Return the [X, Y] coordinate for the center point of the cell that contains the specified text.  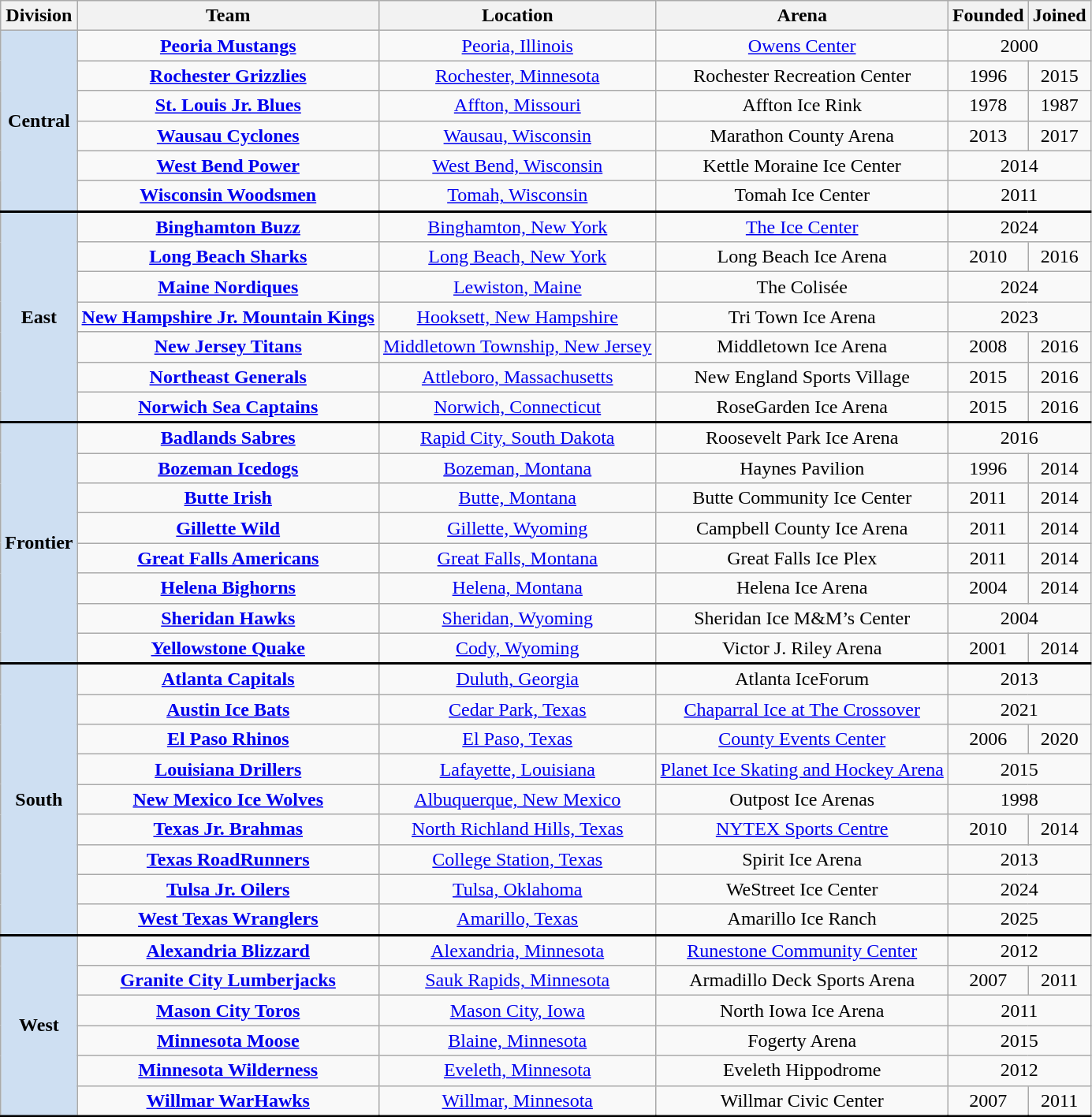
Helena Bighorns [228, 588]
Northeast Generals [228, 377]
Binghamton, New York [517, 227]
Butte Irish [228, 498]
2001 [988, 648]
Mason City, Iowa [517, 1011]
Arena [802, 16]
Binghamton Buzz [228, 227]
Alexandria, Minnesota [517, 951]
Rochester, Minnesota [517, 76]
Location [517, 16]
Badlands Sabres [228, 438]
Wisconsin Woodsmen [228, 195]
Granite City Lumberjacks [228, 981]
Sheridan Ice M&M’s Center [802, 618]
Tri Town Ice Arena [802, 317]
Eveleth, Minnesota [517, 1070]
Frontier [39, 543]
West [39, 1026]
Long Beach Ice Arena [802, 257]
New Jersey Titans [228, 347]
Peoria, Illinois [517, 46]
2006 [988, 739]
WeStreet Ice Center [802, 889]
Bozeman Icedogs [228, 468]
Willmar, Minnesota [517, 1100]
Cedar Park, Texas [517, 709]
Minnesota Wilderness [228, 1070]
Blaine, Minnesota [517, 1041]
Atlanta Capitals [228, 680]
Affton, Missouri [517, 106]
1998 [1019, 799]
Gillette, Wyoming [517, 528]
Long Beach Sharks [228, 257]
Team [228, 16]
Rochester Recreation Center [802, 76]
Fogerty Arena [802, 1041]
2008 [988, 347]
Helena Ice Arena [802, 588]
Long Beach, New York [517, 257]
County Events Center [802, 739]
Division [39, 16]
Roosevelt Park Ice Arena [802, 438]
Amarillo Ice Ranch [802, 919]
Tomah, Wisconsin [517, 195]
Lewiston, Maine [517, 287]
Eveleth Hippodrome [802, 1070]
Duluth, Georgia [517, 680]
The Colisée [802, 287]
Texas Jr. Brahmas [228, 829]
Sheridan, Wyoming [517, 618]
Atlanta IceForum [802, 680]
Mason City Toros [228, 1011]
NYTEX Sports Centre [802, 829]
Norwich, Connecticut [517, 407]
Willmar WarHawks [228, 1100]
RoseGarden Ice Arena [802, 407]
Sheridan Hawks [228, 618]
2021 [1019, 709]
Butte Community Ice Center [802, 498]
1978 [988, 106]
St. Louis Jr. Blues [228, 106]
Yellowstone Quake [228, 648]
Butte, Montana [517, 498]
Great Falls Ice Plex [802, 558]
Austin Ice Bats [228, 709]
Alexandria Blizzard [228, 951]
New Mexico Ice Wolves [228, 799]
West Texas Wranglers [228, 919]
Spirit Ice Arena [802, 859]
Maine Nordiques [228, 287]
Tomah Ice Center [802, 195]
Central [39, 121]
2000 [1019, 46]
Helena, Montana [517, 588]
Louisiana Drillers [228, 769]
Affton Ice Rink [802, 106]
West Bend, Wisconsin [517, 166]
Wausau Cyclones [228, 136]
Great Falls, Montana [517, 558]
Victor J. Riley Arena [802, 648]
Joined [1060, 16]
Willmar Civic Center [802, 1100]
Rochester Grizzlies [228, 76]
Lafayette, Louisiana [517, 769]
Wausau, Wisconsin [517, 136]
Chaparral Ice at The Crossover [802, 709]
Attleboro, Massachusetts [517, 377]
Hooksett, New Hampshire [517, 317]
2025 [1019, 919]
2020 [1060, 739]
Kettle Moraine Ice Center [802, 166]
Middletown Ice Arena [802, 347]
Sauk Rapids, Minnesota [517, 981]
Amarillo, Texas [517, 919]
North Iowa Ice Arena [802, 1011]
West Bend Power [228, 166]
Tulsa Jr. Oilers [228, 889]
Owens Center [802, 46]
Bozeman, Montana [517, 468]
Haynes Pavilion [802, 468]
El Paso Rhinos [228, 739]
Peoria Mustangs [228, 46]
East [39, 317]
2017 [1060, 136]
New Hampshire Jr. Mountain Kings [228, 317]
Great Falls Americans [228, 558]
Runestone Community Center [802, 951]
2023 [1019, 317]
Campbell County Ice Arena [802, 528]
Norwich Sea Captains [228, 407]
The Ice Center [802, 227]
Armadillo Deck Sports Arena [802, 981]
College Station, Texas [517, 859]
Tulsa, Oklahoma [517, 889]
Texas RoadRunners [228, 859]
Founded [988, 16]
South [39, 799]
Gillette Wild [228, 528]
Middletown Township, New Jersey [517, 347]
Albuquerque, New Mexico [517, 799]
El Paso, Texas [517, 739]
Cody, Wyoming [517, 648]
Marathon County Arena [802, 136]
1987 [1060, 106]
Rapid City, South Dakota [517, 438]
North Richland Hills, Texas [517, 829]
New England Sports Village [802, 377]
Planet Ice Skating and Hockey Arena [802, 769]
Minnesota Moose [228, 1041]
Outpost Ice Arenas [802, 799]
